Return [x, y] of the center of cell containing provided text 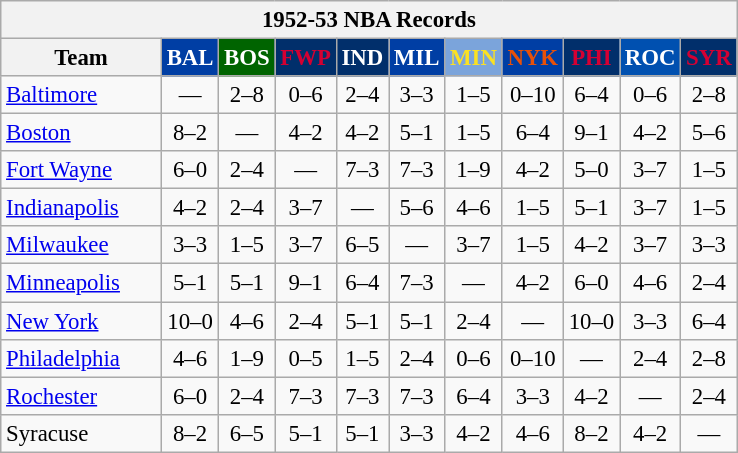
Philadelphia [82, 358]
Minneapolis [82, 283]
5–0 [591, 170]
Milwaukee [82, 245]
BAL [190, 58]
New York [82, 321]
Fort Wayne [82, 170]
Boston [82, 133]
1952-53 NBA Records [369, 20]
FWP [306, 58]
IND [362, 58]
MIL [417, 58]
Syracuse [82, 433]
Rochester [82, 396]
ROC [650, 58]
Team [82, 58]
Baltimore [82, 95]
Indianapolis [82, 208]
BOS [247, 58]
SYR [709, 58]
MIN [474, 58]
NYK [532, 58]
PHI [591, 58]
0–5 [306, 358]
